Output the (x, y) coordinate of the center of the cell containing the given text.  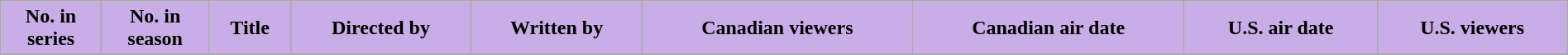
U.S. viewers (1472, 28)
No. inseason (155, 28)
Directed by (380, 28)
Title (250, 28)
Canadian air date (1049, 28)
Written by (557, 28)
No. inseries (51, 28)
U.S. air date (1280, 28)
Canadian viewers (777, 28)
